Capture the cell that displays the provided text and extract its (x, y) central coordinate. 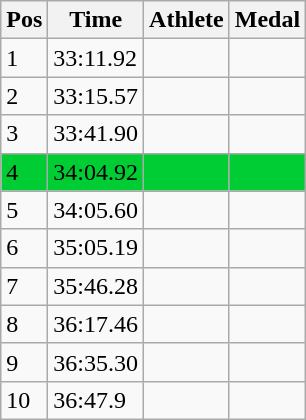
10 (24, 400)
3 (24, 134)
Pos (24, 20)
34:04.92 (96, 172)
Athlete (187, 20)
Medal (267, 20)
33:41.90 (96, 134)
33:11.92 (96, 58)
4 (24, 172)
35:46.28 (96, 286)
36:17.46 (96, 324)
7 (24, 286)
8 (24, 324)
35:05.19 (96, 248)
9 (24, 362)
33:15.57 (96, 96)
36:35.30 (96, 362)
34:05.60 (96, 210)
1 (24, 58)
36:47.9 (96, 400)
Time (96, 20)
6 (24, 248)
2 (24, 96)
5 (24, 210)
